Pinpoint the cell where the given text exists, returning its [X, Y] midpoint coordinate. 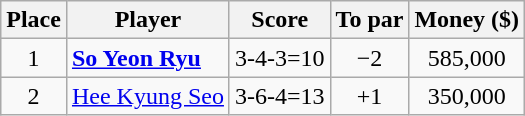
3-4-3=10 [280, 58]
Money ($) [467, 20]
−2 [370, 58]
2 [34, 96]
To par [370, 20]
+1 [370, 96]
3-6-4=13 [280, 96]
Player [148, 20]
So Yeon Ryu [148, 58]
Hee Kyung Seo [148, 96]
1 [34, 58]
350,000 [467, 96]
585,000 [467, 58]
Score [280, 20]
Place [34, 20]
